Pinpoint the cell where the given text exists, returning its [X, Y] midpoint coordinate. 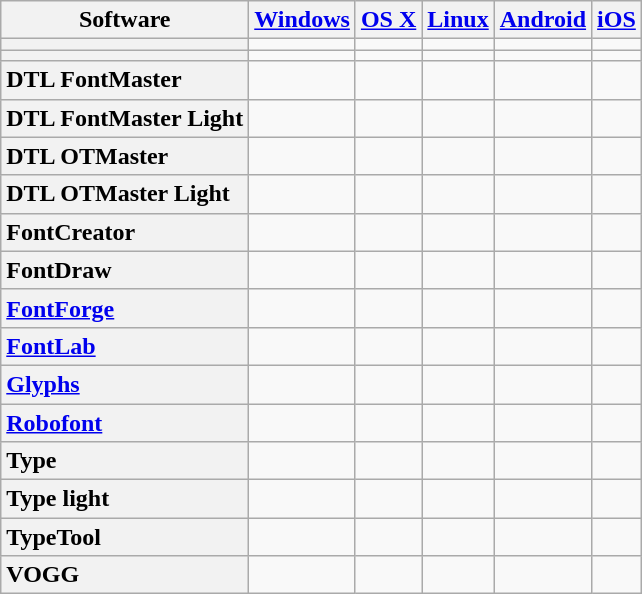
Software [125, 20]
DTL FontMaster [125, 80]
FontCreator [125, 232]
FontForge [125, 308]
DTL OTMaster [125, 156]
VOGG [125, 575]
DTL FontMaster Light [125, 118]
OS X [388, 20]
Robofont [125, 423]
FontDraw [125, 270]
Linux [458, 20]
Type [125, 461]
DTL OTMaster Light [125, 194]
Android [542, 20]
Type light [125, 499]
Windows [302, 20]
FontLab [125, 346]
TypeTool [125, 537]
Glyphs [125, 384]
iOS [617, 20]
